Locate the cell with the specified text and output its (x, y) center coordinate. 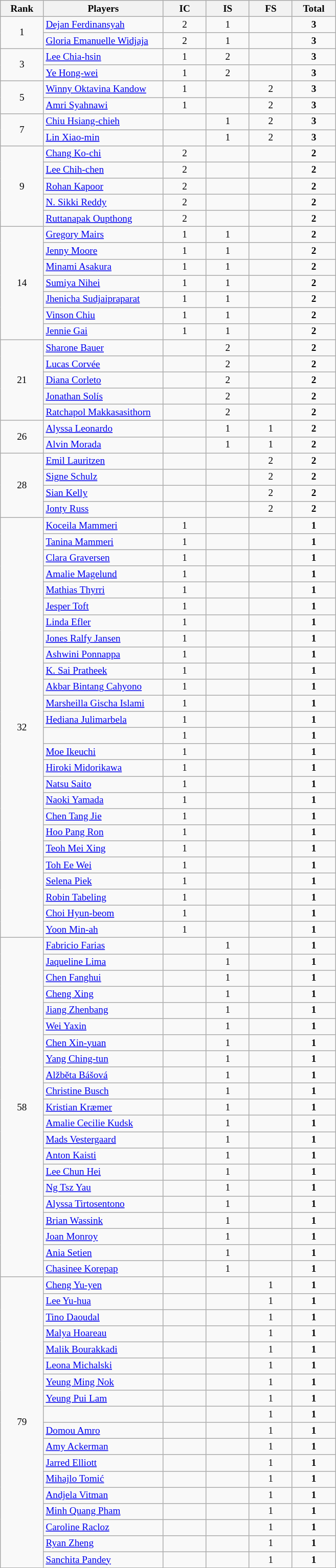
Mads Vestergaard (103, 1139)
Alyssa Tirtosentono (103, 1204)
Lin Xiao-min (103, 138)
Winny Oktavina Kandow (103, 89)
Jesper Toft (103, 606)
Emil Lauritzen (103, 461)
Akbar Bintang Cahyono (103, 687)
Chiu Hsiang-chieh (103, 122)
Ruttanapak Oupthong (103, 219)
K. Sai Pratheek (103, 671)
Jhenicha Sudjaipraparat (103, 299)
Amalie Cecilie Kudsk (103, 1124)
Chen Xin-yuan (103, 1043)
FS (271, 9)
7 (22, 130)
Mathias Thyrri (103, 590)
Alžběta Bášová (103, 1075)
Rohan Kapoor (103, 186)
Domou Amro (103, 1431)
28 (22, 485)
Ania Setien (103, 1253)
Ashwini Ponnappa (103, 655)
Christine Busch (103, 1091)
Yeung Ming Nok (103, 1382)
58 (22, 1107)
Malya Hoareau (103, 1334)
Chasinee Korepap (103, 1269)
Chen Fanghui (103, 978)
Anton Kaisti (103, 1156)
Fabricio Farias (103, 946)
Hoo Pang Ron (103, 833)
Minh Quang Pham (103, 1511)
Leona Michalski (103, 1366)
Jenny Moore (103, 251)
Ratchapol Makkasasithorn (103, 413)
Amy Ackerman (103, 1447)
Rank (22, 9)
Lee Yu-hua (103, 1301)
Alvin Morada (103, 445)
Jonty Russ (103, 509)
Tino Daoudal (103, 1317)
Clara Graversen (103, 558)
Toh Ee Wei (103, 865)
Sanchita Pandey (103, 1560)
Lee Chun Hei (103, 1172)
Jennie Gai (103, 331)
Malik Bourakkadi (103, 1350)
Alyssa Leonardo (103, 429)
Sharone Bauer (103, 348)
IS (228, 9)
Gregory Mairs (103, 235)
Lee Chia-hsin (103, 57)
Amalie Magelund (103, 574)
Diana Corleto (103, 380)
Wei Yaxin (103, 1027)
Amri Syahnawi (103, 105)
IC (185, 9)
5 (22, 97)
Kristian Kræmer (103, 1107)
Yang Ching-tun (103, 1059)
14 (22, 283)
79 (22, 1422)
Dejan Ferdinansyah (103, 25)
Vinson Chiu (103, 316)
Jarred Elliott (103, 1463)
Sumiya Nihei (103, 283)
Caroline Racloz (103, 1528)
Gloria Emanuelle Widjaja (103, 41)
Linda Efler (103, 623)
Ye Hong-wei (103, 73)
Robin Tabeling (103, 897)
Cheng Yu-yen (103, 1285)
Signe Schulz (103, 477)
Jonathan Solís (103, 396)
Yeung Pui Lam (103, 1398)
Chen Tang Jie (103, 817)
Moe Ikeuchi (103, 752)
Sian Kelly (103, 493)
Yoon Min-ah (103, 930)
Players (103, 9)
Total (313, 9)
21 (22, 380)
N. Sikki Reddy (103, 202)
32 (22, 727)
Chang Ko-chi (103, 154)
Jaqueline Lima (103, 962)
Brian Wassink (103, 1221)
Selena Piek (103, 881)
Natsu Saito (103, 784)
Minami Asakura (103, 267)
Tanina Mammeri (103, 542)
Mihajlo Tomić (103, 1479)
Naoki Yamada (103, 800)
Cheng Xing (103, 994)
Joan Monroy (103, 1237)
Jones Ralfy Jansen (103, 639)
Choi Hyun-beom (103, 913)
Teoh Mei Xing (103, 849)
Andjela Vitman (103, 1495)
Hediana Julimarbela (103, 720)
Lee Chih-chen (103, 170)
Marsheilla Gischa Islami (103, 703)
Koceila Mammeri (103, 526)
Lucas Corvée (103, 364)
9 (22, 186)
Hiroki Midorikawa (103, 768)
Ng Tsz Yau (103, 1188)
26 (22, 436)
Jiang Zhenbang (103, 1010)
Ryan Zheng (103, 1543)
